Output the [X, Y] coordinate of the center of the cell containing the given text.  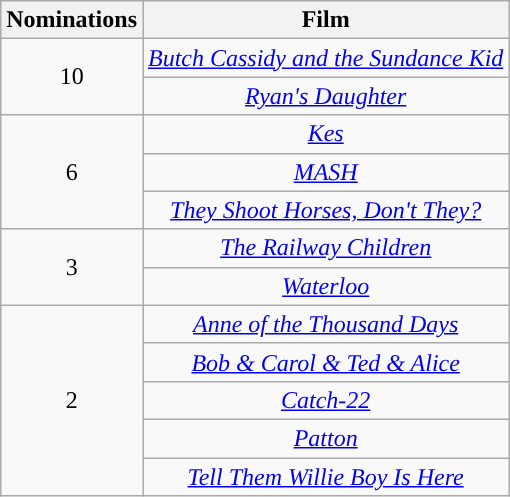
Film [325, 20]
10 [72, 77]
2 [72, 400]
Anne of the Thousand Days [325, 324]
3 [72, 267]
Patton [325, 438]
Waterloo [325, 286]
Butch Cassidy and the Sundance Kid [325, 58]
Ryan's Daughter [325, 96]
Catch-22 [325, 400]
Kes [325, 134]
The Railway Children [325, 248]
Nominations [72, 20]
6 [72, 172]
Bob & Carol & Ted & Alice [325, 362]
Tell Them Willie Boy Is Here [325, 477]
They Shoot Horses, Don't They? [325, 210]
MASH [325, 172]
